From the cell containing the given text, extract its center point as [x, y] coordinate. 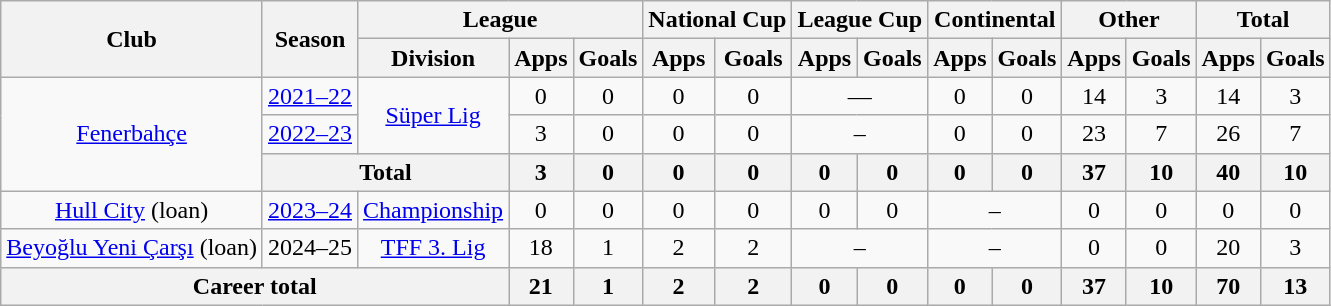
Continental [995, 20]
Beyoğlu Yeni Çarşı (loan) [132, 248]
70 [1228, 286]
Süper Lig [434, 115]
21 [541, 286]
TFF 3. Lig [434, 248]
40 [1228, 172]
League [500, 20]
Hull City (loan) [132, 210]
2023–24 [310, 210]
Fenerbahçe [132, 134]
Championship [434, 210]
26 [1228, 134]
Division [434, 58]
2022–23 [310, 134]
— [860, 96]
23 [1094, 134]
20 [1228, 248]
2021–22 [310, 96]
Season [310, 39]
League Cup [860, 20]
National Cup [718, 20]
Club [132, 39]
13 [1295, 286]
Career total [255, 286]
Other [1129, 20]
18 [541, 248]
2024–25 [310, 248]
